Return the [X, Y] coordinate for the center point of the cell that contains the specified text.  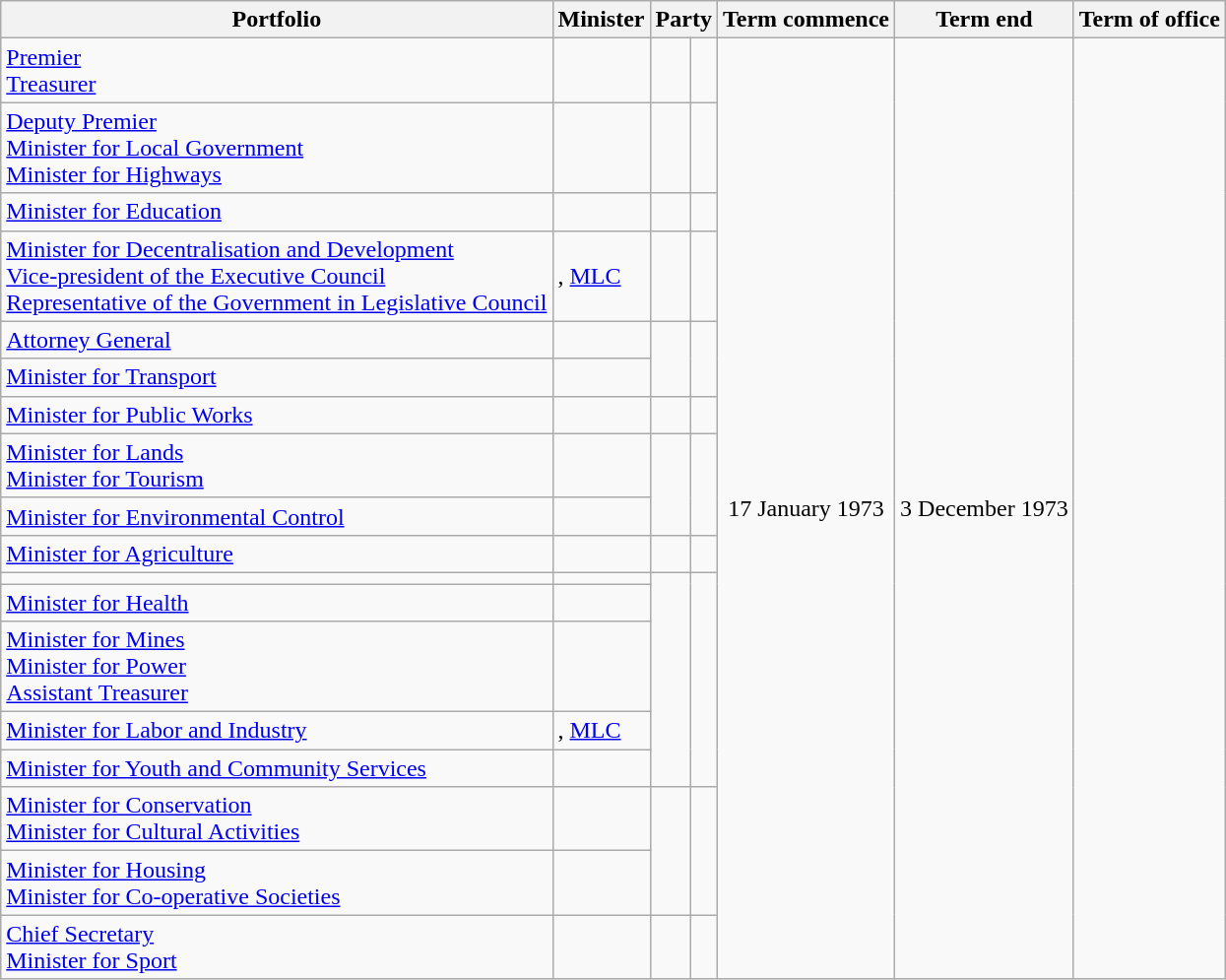
Chief SecretaryMinister for Sport [277, 947]
Minister for MinesMinister for PowerAssistant Treasurer [277, 667]
Minister for Agriculture [277, 554]
3 December 1973 [985, 508]
Party [683, 20]
Minister for Environmental Control [277, 516]
Portfolio [277, 20]
Minister for Decentralisation and DevelopmentVice-president of the Executive CouncilRepresentative of the Government in Legislative Council [277, 276]
Minister for HousingMinister for Co-operative Societies [277, 882]
Minister for Labor and Industry [277, 731]
Minister [601, 20]
Attorney General [277, 340]
Minister for Public Works [277, 415]
Term end [985, 20]
Minister for Health [277, 602]
Minister for Transport [277, 377]
Minister for ConservationMinister for Cultural Activities [277, 819]
PremierTreasurer [277, 71]
17 January 1973 [806, 508]
Minister for Youth and Community Services [277, 768]
Term of office [1149, 20]
Term commence [806, 20]
Minister for Education [277, 212]
Deputy PremierMinister for Local GovernmentMinister for Highways [277, 148]
Minister for LandsMinister for Tourism [277, 465]
